Scan for the cell matching the given text and deliver its [X, Y] coordinate at center. 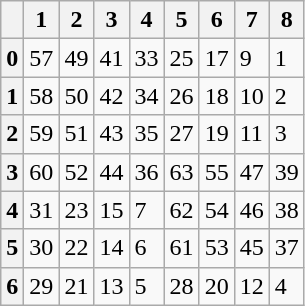
37 [286, 248]
62 [182, 210]
35 [146, 134]
14 [112, 248]
9 [252, 58]
20 [216, 286]
28 [182, 286]
25 [182, 58]
26 [182, 96]
36 [146, 172]
19 [216, 134]
30 [42, 248]
12 [252, 286]
33 [146, 58]
22 [76, 248]
55 [216, 172]
46 [252, 210]
60 [42, 172]
10 [252, 96]
27 [182, 134]
0 [12, 58]
38 [286, 210]
47 [252, 172]
8 [286, 20]
50 [76, 96]
58 [42, 96]
49 [76, 58]
21 [76, 286]
34 [146, 96]
39 [286, 172]
45 [252, 248]
23 [76, 210]
18 [216, 96]
51 [76, 134]
54 [216, 210]
44 [112, 172]
11 [252, 134]
31 [42, 210]
15 [112, 210]
42 [112, 96]
41 [112, 58]
43 [112, 134]
59 [42, 134]
52 [76, 172]
53 [216, 248]
57 [42, 58]
29 [42, 286]
13 [112, 286]
17 [216, 58]
61 [182, 248]
63 [182, 172]
